Pinpoint the cell where the given text exists, returning its [x, y] midpoint coordinate. 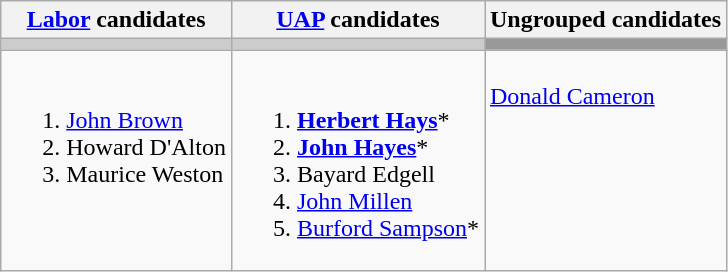
Donald Cameron [605, 160]
Ungrouped candidates [605, 20]
John BrownHoward D'AltonMaurice Weston [116, 160]
Herbert Hays*John Hayes*Bayard EdgellJohn MillenBurford Sampson* [358, 160]
UAP candidates [358, 20]
Labor candidates [116, 20]
